From the cell containing the given text, extract its center point as (x, y) coordinate. 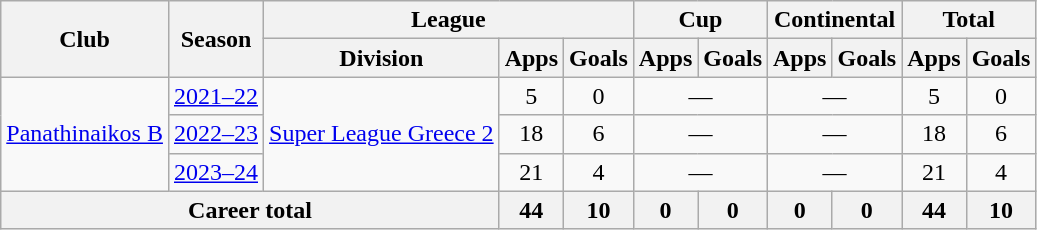
2022–23 (216, 134)
Continental (835, 20)
Club (85, 39)
Season (216, 39)
Super League Greece 2 (382, 134)
2023–24 (216, 172)
2021–22 (216, 96)
Division (382, 58)
Career total (250, 210)
League (449, 20)
Total (969, 20)
Panathinaikos B (85, 134)
Cup (700, 20)
